Search for the cell housing the specified text and yield its [x, y] center coordinate. 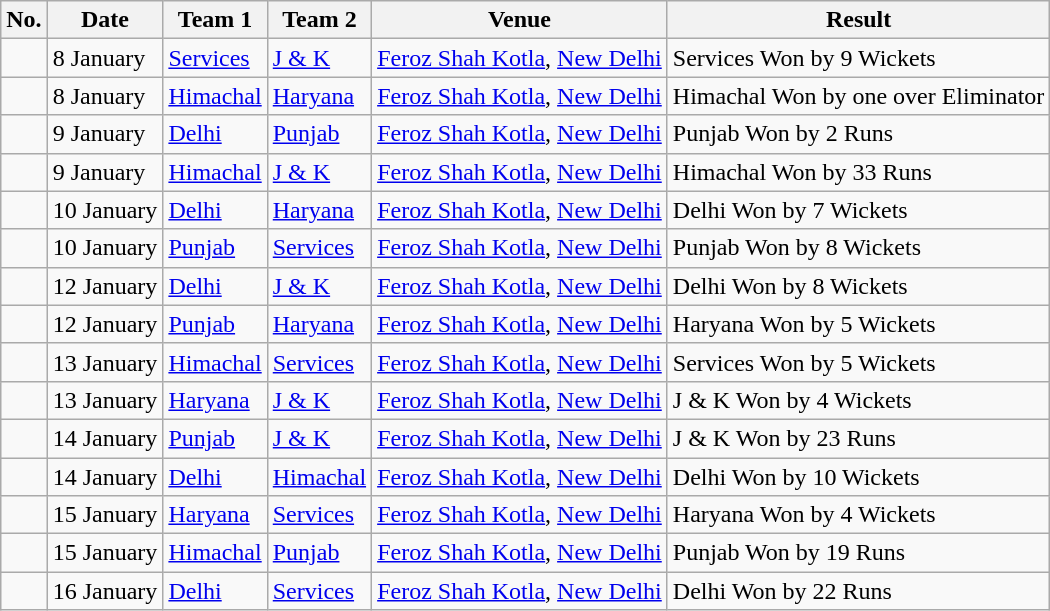
Team 1 [215, 20]
Services Won by 5 Wickets [858, 362]
Date [105, 20]
Haryana Won by 4 Wickets [858, 515]
Punjab Won by 19 Runs [858, 553]
Venue [520, 20]
Haryana Won by 5 Wickets [858, 324]
No. [24, 20]
Services Won by 9 Wickets [858, 58]
16 January [105, 591]
Delhi Won by 7 Wickets [858, 210]
Himachal Won by 33 Runs [858, 172]
Delhi Won by 8 Wickets [858, 286]
Delhi Won by 22 Runs [858, 591]
J & K Won by 4 Wickets [858, 400]
Punjab Won by 2 Runs [858, 134]
Punjab Won by 8 Wickets [858, 248]
Team 2 [319, 20]
Himachal Won by one over Eliminator [858, 96]
Result [858, 20]
Delhi Won by 10 Wickets [858, 477]
J & K Won by 23 Runs [858, 438]
